Locate the cell with the specified text and output its [X, Y] center coordinate. 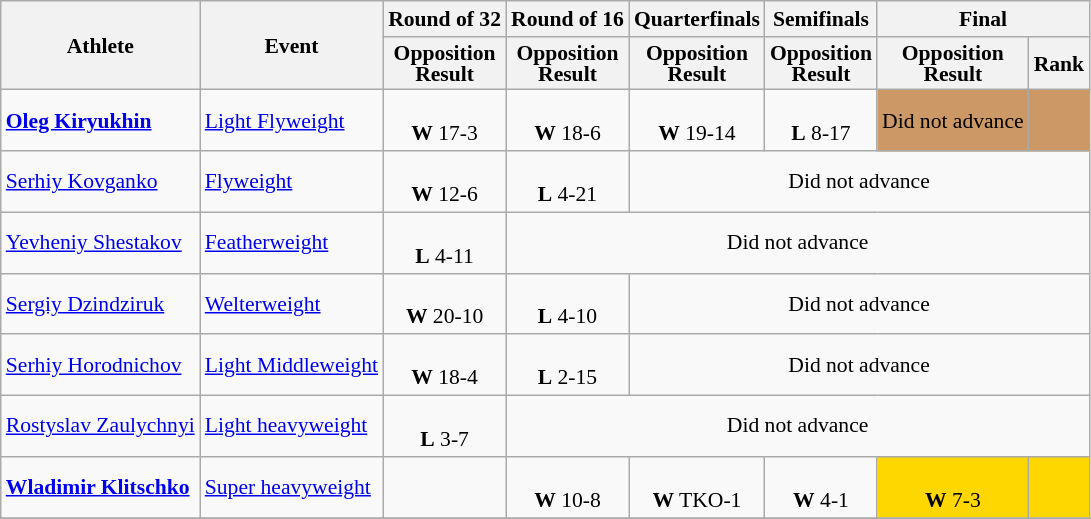
W 10-8 [568, 488]
W 17-3 [444, 120]
Light Middleweight [292, 366]
Oleg Kiryukhin [100, 120]
L 4-11 [444, 242]
Quarterfinals [697, 19]
W 12-6 [444, 182]
Rank [1060, 64]
Welterweight [292, 304]
W TKO-1 [697, 488]
L 4-10 [568, 304]
Semifinals [821, 19]
Super heavyweight [292, 488]
Athlete [100, 46]
Final [983, 19]
W 18-4 [444, 366]
Featherweight [292, 242]
W 18-6 [568, 120]
L 2-15 [568, 366]
Wladimir Klitschko [100, 488]
L 4-21 [568, 182]
Flyweight [292, 182]
L 3-7 [444, 426]
Round of 16 [568, 19]
Sergiy Dzindziruk [100, 304]
Serhiy Kovganko [100, 182]
W 7-3 [953, 488]
W 4-1 [821, 488]
Light heavyweight [292, 426]
Round of 32 [444, 19]
W 19-14 [697, 120]
Rostyslav Zaulychnyi [100, 426]
Serhiy Horodnichov [100, 366]
W 20-10 [444, 304]
Event [292, 46]
Yevheniy Shestakov [100, 242]
Light Flyweight [292, 120]
L 8-17 [821, 120]
